Output the [X, Y] coordinate of the center of the cell containing the given text.  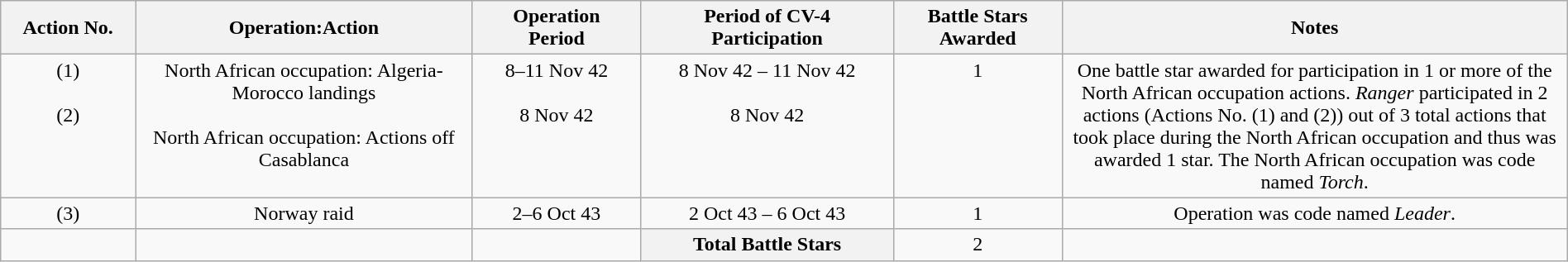
2 Oct 43 – 6 Oct 43 [767, 213]
(3) [68, 213]
8–11 Nov 428 Nov 42 [557, 126]
(1)(2) [68, 126]
Operation:Action [304, 28]
Notes [1315, 28]
Operation Period [557, 28]
North African occupation: Algeria-Morocco landingsNorth African occupation: Actions off Casablanca [304, 126]
2–6 Oct 43 [557, 213]
Total Battle Stars [767, 245]
Operation was code named Leader. [1315, 213]
Norway raid [304, 213]
2 [978, 245]
8 Nov 42 – 11 Nov 428 Nov 42 [767, 126]
Period of CV-4 Participation [767, 28]
Action No. [68, 28]
Battle Stars Awarded [978, 28]
